Return the (X, Y) coordinate for the center point of the cell that contains the specified text.  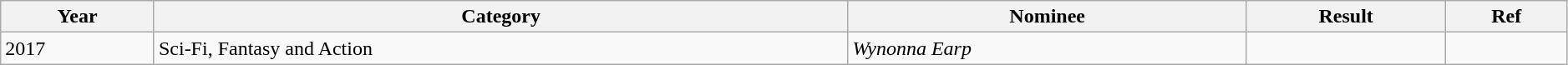
Category (501, 17)
Sci-Fi, Fantasy and Action (501, 48)
Nominee (1048, 17)
Result (1346, 17)
Year (78, 17)
2017 (78, 48)
Ref (1506, 17)
Wynonna Earp (1048, 48)
